From the cell containing the given text, extract its center point as (x, y) coordinate. 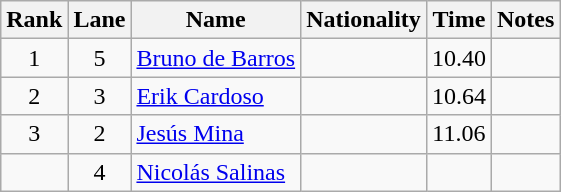
Jesús Mina (216, 134)
Notes (525, 20)
5 (100, 58)
Bruno de Barros (216, 58)
10.40 (458, 58)
Nationality (364, 20)
1 (34, 58)
Time (458, 20)
Rank (34, 20)
11.06 (458, 134)
Nicolás Salinas (216, 172)
Name (216, 20)
10.64 (458, 96)
Erik Cardoso (216, 96)
4 (100, 172)
Lane (100, 20)
